Return (X, Y) of the center of cell containing provided text 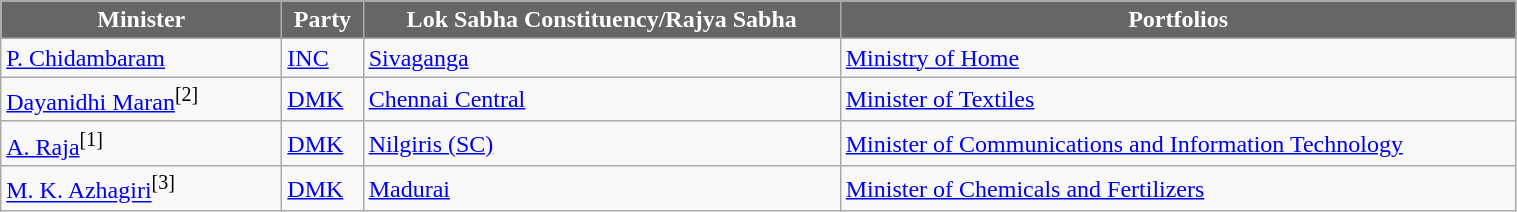
Minister of Textiles (1178, 100)
INC (322, 58)
Portfolios (1178, 20)
Lok Sabha Constituency/Rajya Sabha (602, 20)
Party (322, 20)
Minister of Chemicals and Fertilizers (1178, 188)
Madurai (602, 188)
Dayanidhi Maran[2] (142, 100)
Minister (142, 20)
Nilgiris (SC) (602, 144)
Minister of Communications and Information Technology (1178, 144)
Chennai Central (602, 100)
A. Raja[1] (142, 144)
M. K. Azhagiri[3] (142, 188)
Ministry of Home (1178, 58)
P. Chidambaram (142, 58)
Sivaganga (602, 58)
